For the text-containing cell, return its midpoint in [x, y] coordinate format. 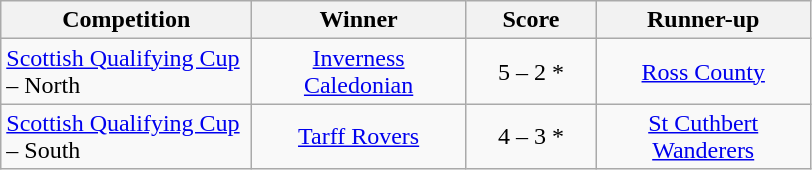
Competition [126, 20]
Scottish Qualifying Cup – South [126, 136]
Winner [359, 20]
Ross County [703, 72]
Scottish Qualifying Cup – North [126, 72]
5 – 2 * [530, 72]
Runner-up [703, 20]
Tarff Rovers [359, 136]
Score [530, 20]
4 – 3 * [530, 136]
Inverness Caledonian [359, 72]
St Cuthbert Wanderers [703, 136]
